Locate the cell with the specified text and output its (x, y) center coordinate. 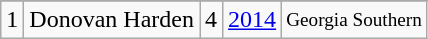
Donovan Harden (112, 20)
4 (212, 20)
Georgia Southern (354, 20)
1 (12, 20)
2014 (252, 20)
